Return [x, y] of the center of cell containing provided text 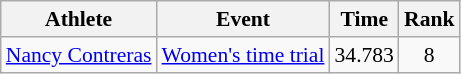
Rank [430, 19]
Event [244, 19]
Women's time trial [244, 55]
34.783 [364, 55]
Athlete [79, 19]
Time [364, 19]
Nancy Contreras [79, 55]
8 [430, 55]
